Extract the (x, y) coordinate from the center of the cell holding the provided text.  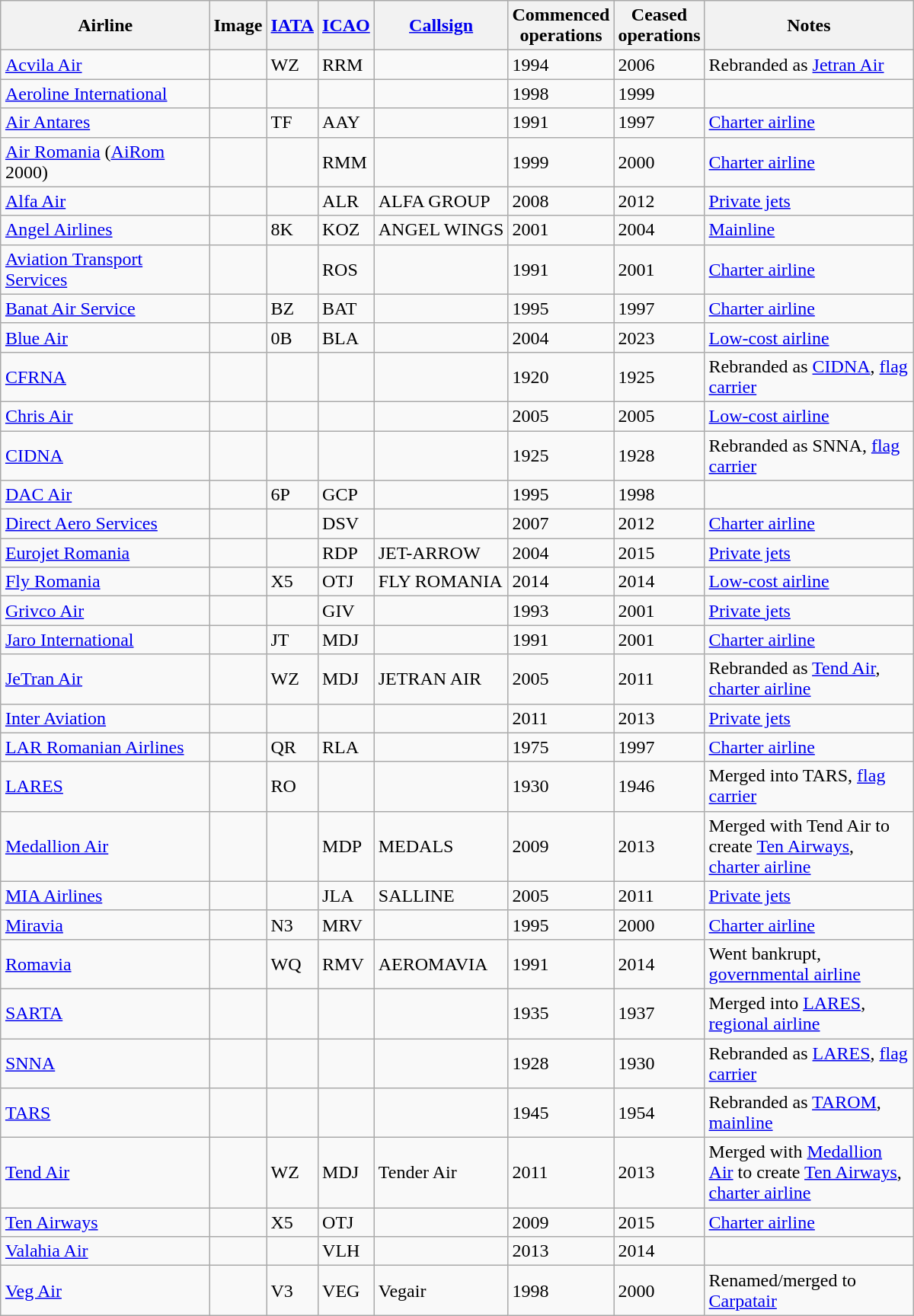
CIDNA (105, 455)
RMV (347, 964)
Fly Romania (105, 582)
1937 (660, 1013)
Direct Aero Services (105, 524)
Medallion Air (105, 846)
Veg Air (105, 1290)
1935 (561, 1013)
VEG (347, 1290)
WQ (292, 964)
ALFA GROUP (441, 201)
JLA (347, 896)
VLH (347, 1251)
DAC Air (105, 495)
BZ (292, 308)
IATA (292, 26)
Went bankrupt, governmental airline (809, 964)
TF (292, 123)
Chris Air (105, 416)
1946 (660, 786)
JETRAN AIR (441, 679)
ROS (347, 270)
Romavia (105, 964)
1993 (561, 611)
TARS (105, 1113)
ICAO (347, 26)
Rebranded as LARES, flag carrier (809, 1063)
MDP (347, 846)
Merged with Medallion Air to create Ten Airways, charter airline (809, 1173)
AAY (347, 123)
JeTran Air (105, 679)
1994 (561, 65)
AEROMAVIA (441, 964)
Rebranded as CIDNA, flag carrier (809, 376)
MIA Airlines (105, 896)
Rebranded as Jetran Air (809, 65)
Merged with Tend Air to create Ten Airways, charter airline (809, 846)
ANGEL WINGS (441, 230)
Miravia (105, 925)
Merged into TARS, flag carrier (809, 786)
2023 (660, 337)
MEDALS (441, 846)
Tend Air (105, 1173)
MRV (347, 925)
1954 (660, 1113)
Renamed/merged to Carpatair (809, 1290)
Eurojet Romania (105, 553)
GCP (347, 495)
BLA (347, 337)
RDP (347, 553)
CFRNA (105, 376)
Angel Airlines (105, 230)
6P (292, 495)
Ten Airways (105, 1222)
Tender Air (441, 1173)
Aeroline International (105, 94)
2006 (660, 65)
RRM (347, 65)
SALLINE (441, 896)
V3 (292, 1290)
Alfa Air (105, 201)
Aviation Transport Services (105, 270)
Jaro International (105, 640)
8K (292, 230)
Vegair (441, 1290)
Rebranded as TAROM, mainline (809, 1113)
BAT (347, 308)
Rebranded as SNNA, flag carrier (809, 455)
Air Antares (105, 123)
ALR (347, 201)
Acvila Air (105, 65)
RLA (347, 747)
LAR Romanian Airlines (105, 747)
Ceasedoperations (660, 26)
Commencedoperations (561, 26)
Merged into LARES, regional airline (809, 1013)
SARTA (105, 1013)
QR (292, 747)
Callsign (441, 26)
Mainline (809, 230)
FLY ROMANIA (441, 582)
Image (238, 26)
1945 (561, 1113)
N3 (292, 925)
KOZ (347, 230)
SNNA (105, 1063)
GIV (347, 611)
Rebranded as Tend Air, charter airline (809, 679)
RO (292, 786)
0B (292, 337)
Valahia Air (105, 1251)
1975 (561, 747)
Notes (809, 26)
Inter Aviation (105, 718)
RMM (347, 161)
Banat Air Service (105, 308)
LARES (105, 786)
Air Romania (AiRom 2000) (105, 161)
2007 (561, 524)
Airline (105, 26)
1920 (561, 376)
DSV (347, 524)
Blue Air (105, 337)
2008 (561, 201)
JT (292, 640)
Grivco Air (105, 611)
JET-ARROW (441, 553)
